Determine the (x, y) coordinate at the center of the cell enclosing the given text.  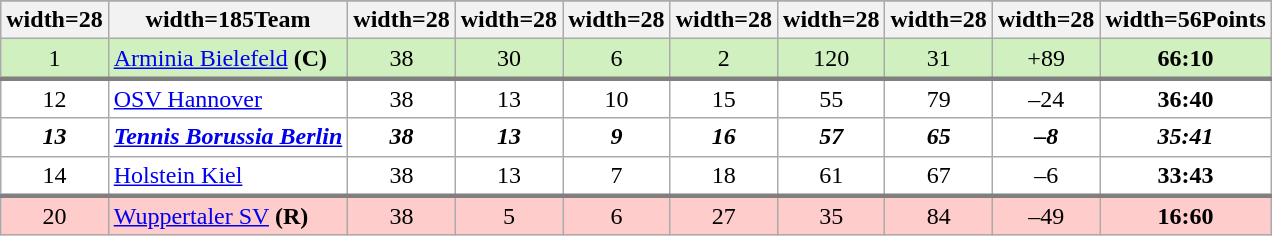
67 (938, 176)
14 (54, 176)
20 (54, 216)
12 (54, 98)
84 (938, 216)
35:41 (1186, 137)
30 (508, 59)
7 (616, 176)
55 (832, 98)
–6 (1046, 176)
OSV Hannover (228, 98)
36:40 (1186, 98)
–8 (1046, 137)
35 (832, 216)
Holstein Kiel (228, 176)
Tennis Borussia Berlin (228, 137)
1 (54, 59)
66:10 (1186, 59)
27 (724, 216)
10 (616, 98)
2 (724, 59)
15 (724, 98)
width=56Points (1186, 20)
61 (832, 176)
5 (508, 216)
–49 (1046, 216)
Arminia Bielefeld (C) (228, 59)
33:43 (1186, 176)
79 (938, 98)
18 (724, 176)
9 (616, 137)
16:60 (1186, 216)
120 (832, 59)
57 (832, 137)
16 (724, 137)
65 (938, 137)
+89 (1046, 59)
width=185Team (228, 20)
31 (938, 59)
–24 (1046, 98)
Wuppertaler SV (R) (228, 216)
